Extract the (X, Y) coordinate from the center of the cell holding the provided text.  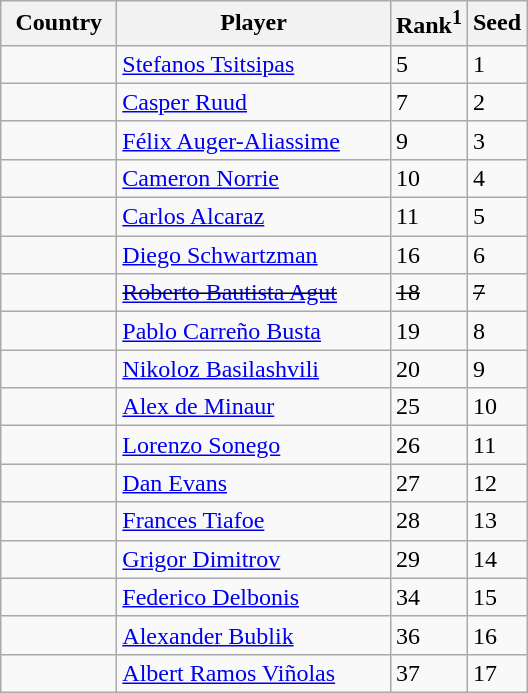
3 (496, 140)
27 (428, 483)
Casper Ruud (254, 102)
14 (496, 559)
Country (59, 24)
Lorenzo Sonego (254, 445)
Albert Ramos Viñolas (254, 673)
26 (428, 445)
37 (428, 673)
Roberto Bautista Agut (254, 293)
2 (496, 102)
17 (496, 673)
Player (254, 24)
Federico Delbonis (254, 597)
Stefanos Tsitsipas (254, 64)
Frances Tiafoe (254, 521)
8 (496, 331)
15 (496, 597)
1 (496, 64)
Dan Evans (254, 483)
Diego Schwartzman (254, 255)
Pablo Carreño Busta (254, 331)
Félix Auger-Aliassime (254, 140)
Grigor Dimitrov (254, 559)
Alexander Bublik (254, 635)
29 (428, 559)
19 (428, 331)
12 (496, 483)
13 (496, 521)
Carlos Alcaraz (254, 217)
18 (428, 293)
Cameron Norrie (254, 178)
25 (428, 407)
Seed (496, 24)
6 (496, 255)
36 (428, 635)
28 (428, 521)
Nikoloz Basilashvili (254, 369)
Rank1 (428, 24)
20 (428, 369)
34 (428, 597)
4 (496, 178)
Alex de Minaur (254, 407)
